Detect which cell encompasses the target text, then output its [x, y] center coordinate. 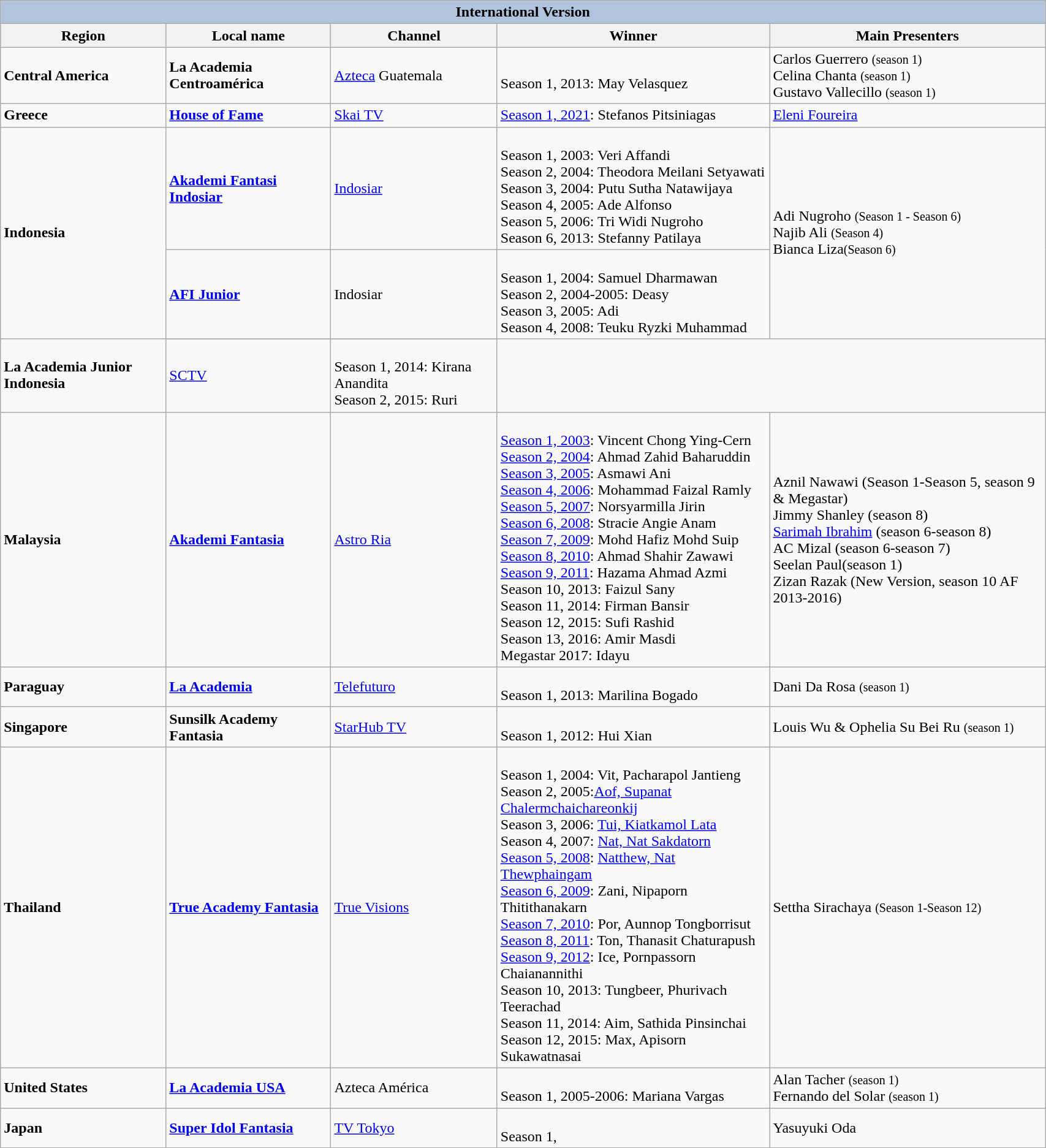
Singapore [83, 727]
Skai TV [414, 115]
Eleni Foureira [908, 115]
Astro Ria [414, 539]
Season 1, 2004: Samuel DharmawanSeason 2, 2004-2005: Deasy Season 3, 2005: AdiSeason 4, 2008: Teuku Ryzki Muhammad [634, 294]
Thailand [83, 907]
Sunsilk Academy Fantasia [249, 727]
Telefuturo [414, 686]
Carlos Guerrero (season 1)Celina Chanta (season 1)Gustavo Vallecillo (season 1) [908, 75]
Settha Sirachaya (Season 1-Season 12) [908, 907]
Season 1, 2021: Stefanos Pitsiniagas [634, 115]
Azteca Guatemala [414, 75]
True Academy Fantasia [249, 907]
La Academia Junior Indonesia [83, 375]
StarHub TV [414, 727]
Season 1, 2012: Hui Xian [634, 727]
Season 1, 2013: May Velasquez [634, 75]
Winner [634, 36]
Super Idol Fantasia [249, 1128]
Louis Wu & Ophelia Su Bei Ru (season 1) [908, 727]
Akademi Fantasia [249, 539]
International Version [523, 12]
Local name [249, 36]
Indonesia [83, 233]
Malaysia [83, 539]
Paraguay [83, 686]
Azteca América [414, 1087]
Akademi Fantasi Indosiar [249, 188]
SCTV [249, 375]
AFI Junior [249, 294]
Season 1, 2005-2006: Mariana Vargas [634, 1087]
True Visions [414, 907]
La Academia USA [249, 1087]
Season 1, [634, 1128]
Region [83, 36]
Main Presenters [908, 36]
La Academia Centroamérica [249, 75]
Dani Da Rosa (season 1) [908, 686]
House of Fame [249, 115]
Season 1, 2013: Marilina Bogado [634, 686]
Alan Tacher (season 1)Fernando del Solar (season 1) [908, 1087]
La Academia [249, 686]
Adi Nugroho (Season 1 - Season 6)Najib Ali (Season 4)Bianca Liza(Season 6) [908, 233]
Greece [83, 115]
Central America [83, 75]
TV Tokyo [414, 1128]
Channel [414, 36]
Season 1, 2014: Kirana AnanditaSeason 2, 2015: Ruri [414, 375]
Yasuyuki Oda [908, 1128]
Japan [83, 1128]
United States [83, 1087]
